Identify which cell holds the provided text, then report its [x, y] central coordinate. 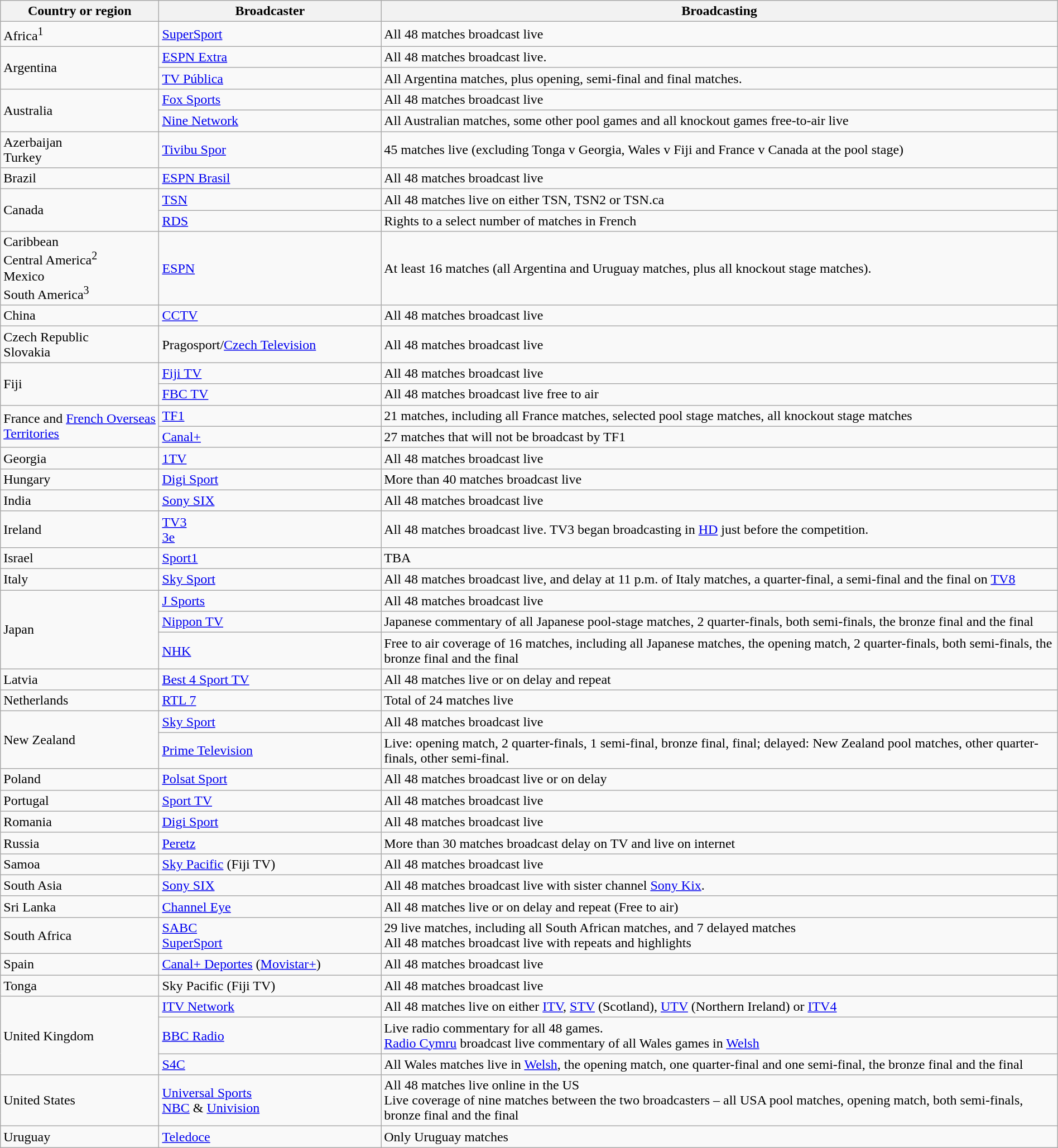
Fiji [80, 384]
Latvia [80, 679]
Country or region [80, 11]
All 48 matches broadcast live with sister channel Sony Kix. [720, 885]
1TV [270, 458]
CaribbeanCentral America2MexicoSouth America3 [80, 268]
NHK [270, 650]
ESPN [270, 268]
All 48 matches broadcast live. [720, 57]
Portugal [80, 800]
Peretz [270, 843]
Live: opening match, 2 quarter-finals, 1 semi-final, bronze final, final; delayed: New Zealand pool matches, other quarter-finals, other semi-final. [720, 751]
Total of 24 matches live [720, 701]
Samoa [80, 864]
All 48 matches live on either ITV, STV (Scotland), UTV (Northern Ireland) or ITV4 [720, 1007]
Romania [80, 822]
ITV Network [270, 1007]
Australia [80, 110]
CCTV [270, 316]
Sri Lanka [80, 906]
Nippon TV [270, 622]
Best 4 Sport TV [270, 679]
RDS [270, 221]
Poland [80, 779]
India [80, 500]
All 48 matches broadcast live. TV3 began broadcasting in HD just before the competition. [720, 529]
FBC TV [270, 394]
Japanese commentary of all Japanese pool-stage matches, 2 quarter-finals, both semi-finals, the bronze final and the final [720, 622]
Italy [80, 580]
Rights to a select number of matches in French [720, 221]
Argentina [80, 67]
All Wales matches live in Welsh, the opening match, one quarter-final and one semi-final, the bronze final and the final [720, 1064]
Russia [80, 843]
Pragosport/Czech Television [270, 345]
All Argentina matches, plus opening, semi-final and final matches. [720, 78]
Teledoce [270, 1137]
S4C [270, 1064]
Broadcaster [270, 11]
AzerbaijanTurkey [80, 149]
BBC Radio [270, 1035]
TV Pública [270, 78]
All Australian matches, some other pool games and all knockout games free-to-air live [720, 121]
All 48 matches live or on delay and repeat [720, 679]
Ireland [80, 529]
Brazil [80, 179]
More than 40 matches broadcast live [720, 479]
SABCSuperSport [270, 936]
France and French Overseas Territories [80, 426]
South Africa [80, 936]
SuperSport [270, 35]
29 live matches, including all South African matches, and 7 delayed matchesAll 48 matches broadcast live with repeats and highlights [720, 936]
27 matches that will not be broadcast by TF1 [720, 437]
Netherlands [80, 701]
More than 30 matches broadcast delay on TV and live on internet [720, 843]
Only Uruguay matches [720, 1137]
TSN [270, 200]
All 48 matches broadcast live, and delay at 11 p.m. of Italy matches, a quarter-final, a semi-final and the final on TV8 [720, 580]
Uruguay [80, 1137]
All 48 matches broadcast live free to air [720, 394]
Canal+ [270, 437]
All 48 matches live on either TSN, TSN2 or TSN.ca [720, 200]
Prime Television [270, 751]
21 matches, including all France matches, selected pool stage matches, all knockout stage matches [720, 416]
Universal SportsNBC & Univision [270, 1101]
ESPN Brasil [270, 179]
Sport1 [270, 558]
Fox Sports [270, 99]
New Zealand [80, 740]
Polsat Sport [270, 779]
Sport TV [270, 800]
J Sports [270, 601]
All 48 matches live or on delay and repeat (Free to air) [720, 906]
China [80, 316]
Georgia [80, 458]
Africa1 [80, 35]
Tonga [80, 986]
TF1 [270, 416]
Czech RepublicSlovakia [80, 345]
Fiji TV [270, 373]
At least 16 matches (all Argentina and Uruguay matches, plus all knockout stage matches). [720, 268]
RTL 7 [270, 701]
Nine Network [270, 121]
Spain [80, 964]
Canal+ Deportes (Movistar+) [270, 964]
Tivibu Spor [270, 149]
Broadcasting [720, 11]
TBA [720, 558]
United States [80, 1101]
Israel [80, 558]
South Asia [80, 885]
45 matches live (excluding Tonga v Georgia, Wales v Fiji and France v Canada at the pool stage) [720, 149]
ESPN Extra [270, 57]
TV33e [270, 529]
Canada [80, 210]
Channel Eye [270, 906]
Hungary [80, 479]
Japan [80, 629]
All 48 matches broadcast live or on delay [720, 779]
United Kingdom [80, 1035]
Live radio commentary for all 48 games.Radio Cymru broadcast live commentary of all Wales games in Welsh [720, 1035]
